Return the [x, y] coordinate for the center point of the cell that contains the specified text.  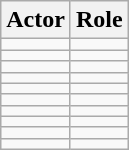
Actor [36, 20]
Role [99, 20]
